Pinpoint the cell where the given text exists, returning its (X, Y) midpoint coordinate. 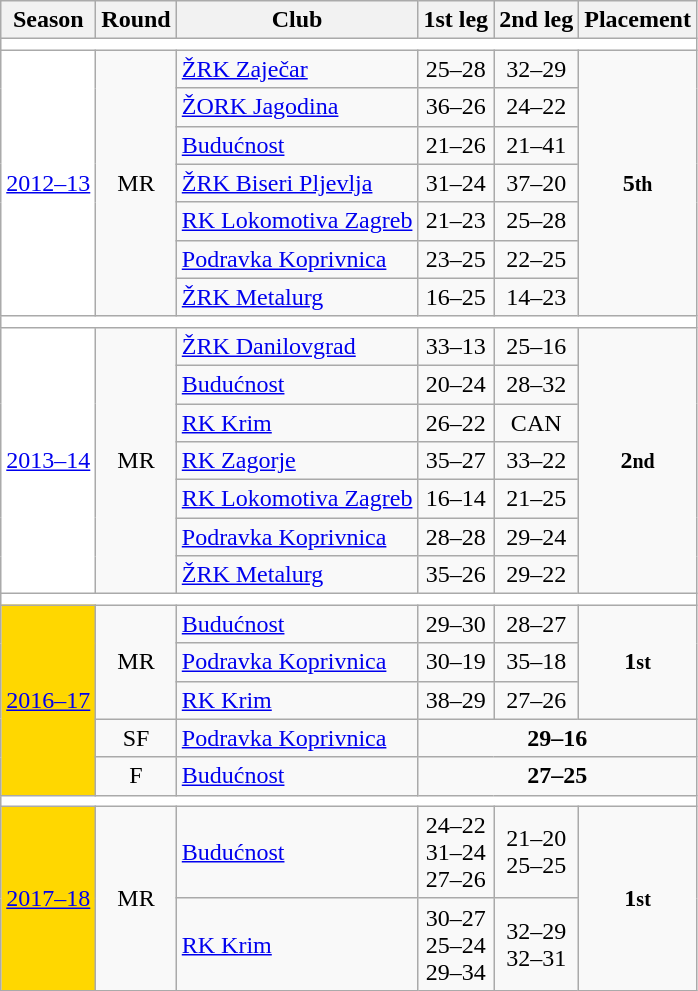
Placement (638, 20)
2nd leg (536, 20)
25–16 (536, 346)
22–25 (536, 259)
35–26 (456, 575)
21–25 (536, 499)
24–2231–2427–26 (456, 852)
2017–18 (48, 898)
21–26 (456, 145)
CAN (536, 423)
30–2725–2429–34 (456, 944)
14–23 (536, 297)
SF (136, 738)
F (136, 776)
32–29 (536, 69)
38–29 (456, 700)
2016–17 (48, 700)
ŽRK Danilovgrad (297, 346)
24–22 (536, 107)
28–27 (536, 624)
29–30 (456, 624)
2nd (638, 460)
36–26 (456, 107)
1st leg (456, 20)
23–25 (456, 259)
26–22 (456, 423)
28–32 (536, 384)
28–28 (456, 537)
29–16 (557, 738)
ŽORK Jagodina (297, 107)
21–2025–25 (536, 852)
2012–13 (48, 183)
31–24 (456, 183)
33–22 (536, 461)
33–13 (456, 346)
Season (48, 20)
ŽRK Zaječar (297, 69)
35–27 (456, 461)
29–22 (536, 575)
20–24 (456, 384)
30–19 (456, 662)
16–14 (456, 499)
29–24 (536, 537)
35–18 (536, 662)
2013–14 (48, 460)
ŽRK Biseri Pljevlja (297, 183)
Round (136, 20)
16–25 (456, 297)
27–25 (557, 776)
21–41 (536, 145)
21–23 (456, 221)
37–20 (536, 183)
27–26 (536, 700)
32–2932–31 (536, 944)
Club (297, 20)
5th (638, 183)
RK Zagorje (297, 461)
